Output the (x, y) coordinate of the center of the cell containing the given text.  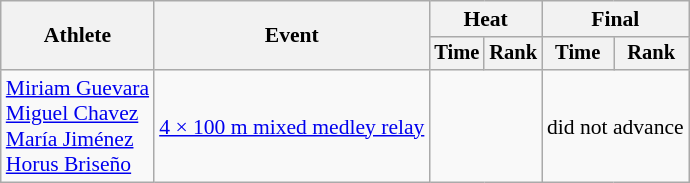
Athlete (78, 36)
Heat (485, 19)
Miriam GuevaraMiguel Chavez María Jiménez Horus Briseño (78, 126)
did not advance (616, 126)
Final (616, 19)
4 × 100 m mixed medley relay (292, 126)
Event (292, 36)
